Provide the (X, Y) coordinate of the cell's center where the given text is located.  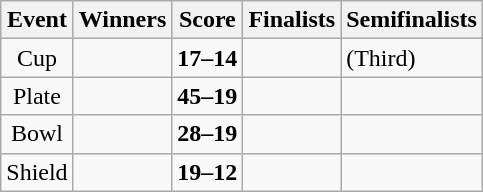
Semifinalists (412, 20)
28–19 (208, 134)
19–12 (208, 172)
17–14 (208, 58)
Winners (122, 20)
Shield (37, 172)
Event (37, 20)
Finalists (292, 20)
Cup (37, 58)
Bowl (37, 134)
45–19 (208, 96)
Plate (37, 96)
(Third) (412, 58)
Score (208, 20)
